Output the [X, Y] coordinate of the center of the cell containing the given text.  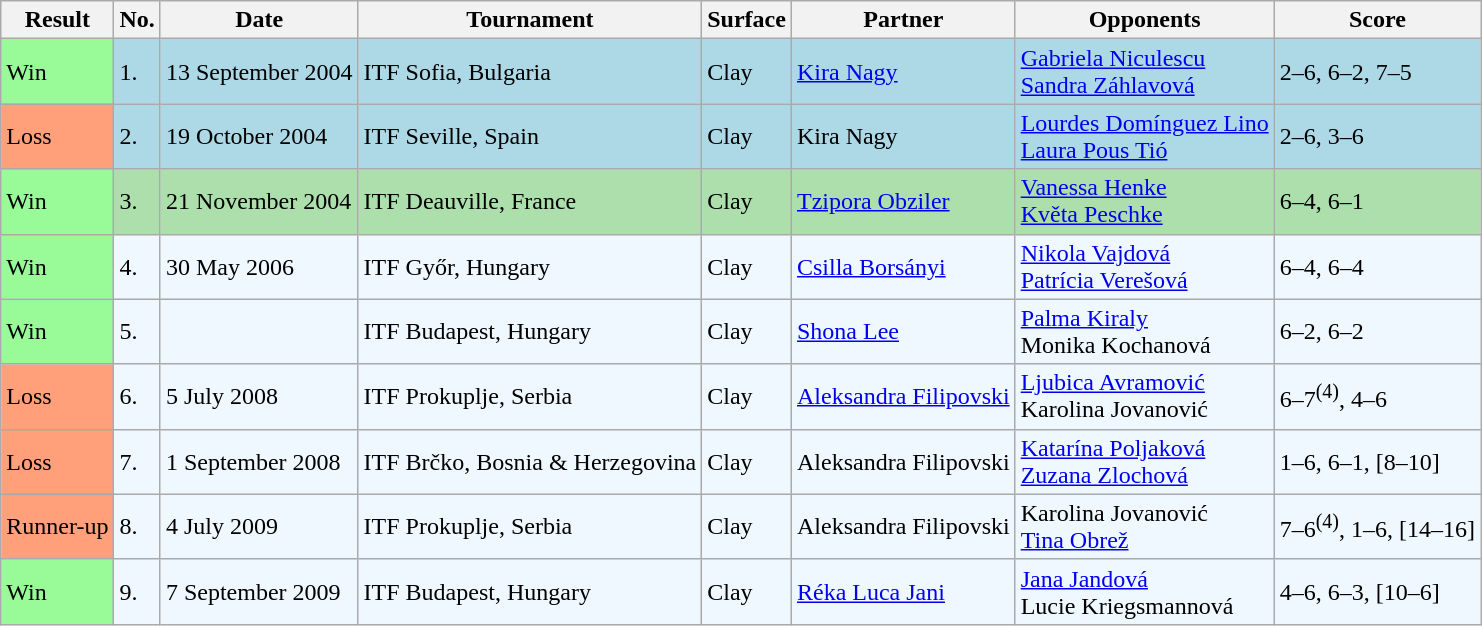
2–6, 3–6 [1377, 136]
Katarína Poljaková Zuzana Zlochová [1144, 462]
7 September 2009 [259, 592]
Gabriela Niculescu Sandra Záhlavová [1144, 72]
4–6, 6–3, [10–6] [1377, 592]
Date [259, 20]
5 July 2008 [259, 396]
ITF Győr, Hungary [530, 266]
Palma Kiraly Monika Kochanová [1144, 332]
13 September 2004 [259, 72]
Jana Jandová Lucie Kriegsmannová [1144, 592]
1–6, 6–1, [8–10] [1377, 462]
Lourdes Domínguez Lino Laura Pous Tió [1144, 136]
6–4, 6–4 [1377, 266]
21 November 2004 [259, 202]
2. [137, 136]
Shona Lee [903, 332]
30 May 2006 [259, 266]
ITF Seville, Spain [530, 136]
6–4, 6–1 [1377, 202]
8. [137, 526]
1 September 2008 [259, 462]
Runner-up [58, 526]
No. [137, 20]
19 October 2004 [259, 136]
1. [137, 72]
Opponents [1144, 20]
Tournament [530, 20]
Nikola Vajdová Patrícia Verešová [1144, 266]
Ljubica Avramović Karolina Jovanović [1144, 396]
Partner [903, 20]
ITF Brčko, Bosnia & Herzegovina [530, 462]
6–2, 6–2 [1377, 332]
2–6, 6–2, 7–5 [1377, 72]
Vanessa Henke Květa Peschke [1144, 202]
4 July 2009 [259, 526]
Karolina Jovanović Tina Obrež [1144, 526]
Result [58, 20]
4. [137, 266]
Csilla Borsányi [903, 266]
6. [137, 396]
9. [137, 592]
6–7(4), 4–6 [1377, 396]
Score [1377, 20]
ITF Deauville, France [530, 202]
7–6(4), 1–6, [14–16] [1377, 526]
7. [137, 462]
Réka Luca Jani [903, 592]
ITF Sofia, Bulgaria [530, 72]
Tzipora Obziler [903, 202]
Surface [747, 20]
3. [137, 202]
5. [137, 332]
